Capture the cell that displays the provided text and extract its (X, Y) central coordinate. 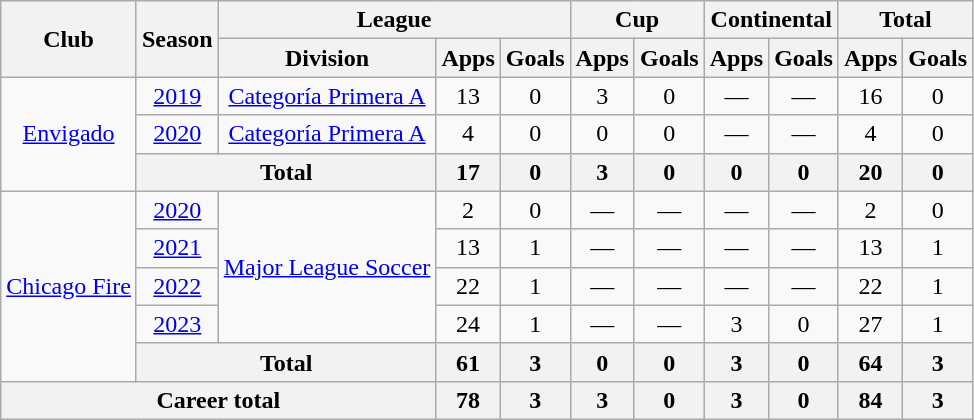
17 (468, 172)
24 (468, 324)
Club (69, 39)
84 (870, 400)
Envigado (69, 134)
78 (468, 400)
27 (870, 324)
Major League Soccer (327, 267)
2021 (177, 248)
64 (870, 362)
Career total (218, 400)
League (394, 20)
Continental (771, 20)
61 (468, 362)
Chicago Fire (69, 286)
2023 (177, 324)
Cup (637, 20)
Season (177, 39)
16 (870, 96)
2022 (177, 286)
Division (327, 58)
2019 (177, 96)
20 (870, 172)
